Identify which cell holds the provided text, then report its [X, Y] central coordinate. 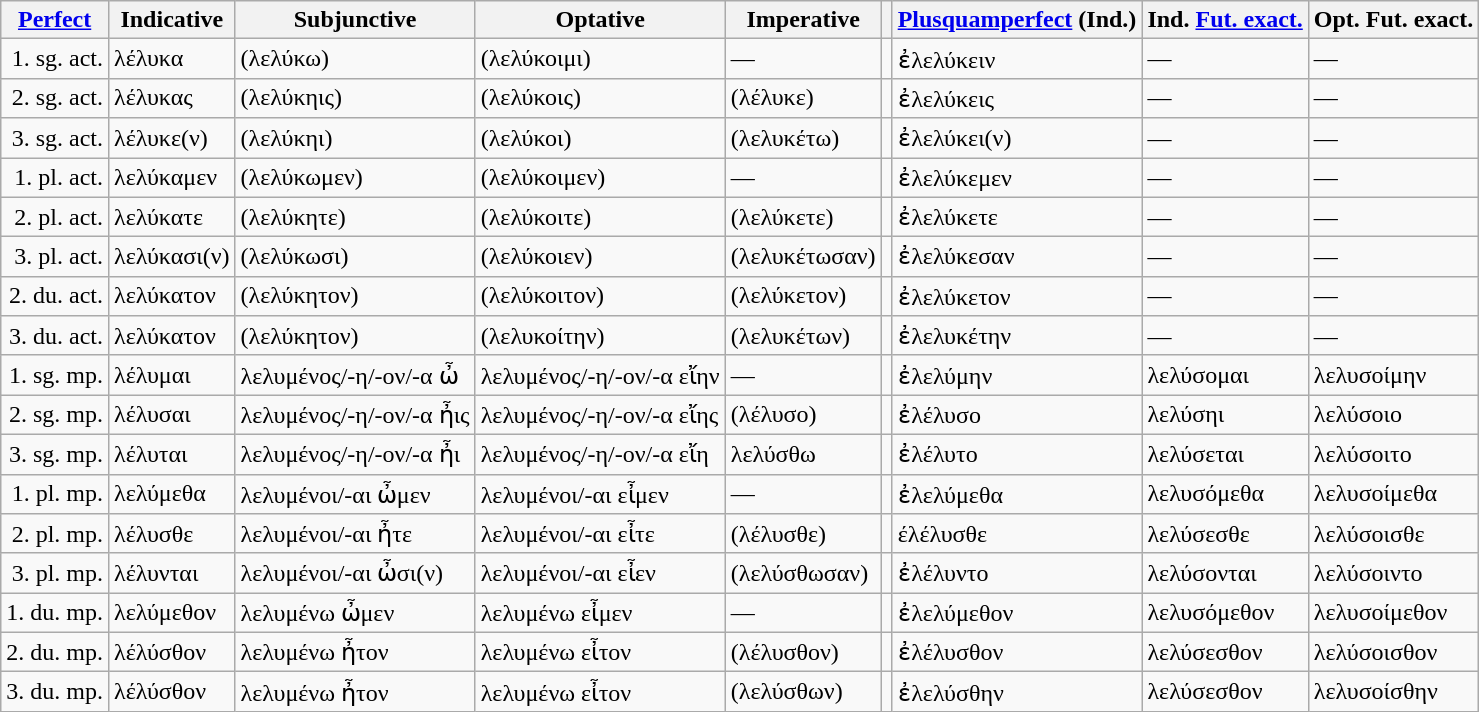
2. sg. act. [55, 98]
3. du. mp. [55, 692]
ἐλελύκετε [1017, 217]
λελύμεθα [172, 494]
λελυμένος/-η/-ον/-α εἴην [600, 375]
λελύσεσθε [1225, 534]
(λελύκοι) [600, 138]
(λελυκέτωσαν) [803, 257]
3. pl. act. [55, 257]
λέλυται [172, 454]
3. du. act. [55, 336]
λελυμένος/-η/-ον/-α εἴης [600, 415]
(λελυκέτων) [803, 336]
(λέλυκε) [803, 98]
λέλυσθε [172, 534]
λελυσοίσθην [1393, 692]
(λέλυσθε) [803, 534]
(λελύκητε) [355, 217]
λελυμένοι/-αι εἶμεν [600, 494]
2. du. act. [55, 296]
έλέλυσθε [1017, 534]
λελυσόμεθα [1225, 494]
λέλυκα [172, 59]
3. pl. mp. [55, 573]
λελύσοισθε [1393, 534]
λελύσοισθον [1393, 652]
2. du. mp. [55, 652]
λελυσοίμεθον [1393, 613]
λελύσηι [1225, 415]
ἐλελύκει(ν) [1017, 138]
3. sg. act. [55, 138]
2. pl. act. [55, 217]
2. sg. mp. [55, 415]
λελυσόμεθον [1225, 613]
λελύσοιο [1393, 415]
(λελύκωσι) [355, 257]
λελύσθω [803, 454]
λέλυκε(ν) [172, 138]
(λελυκοίτην) [600, 336]
(λελύκοιτον) [600, 296]
λέλυκας [172, 98]
λελύκαμεν [172, 178]
(λελύκωμεν) [355, 178]
λέλυσαι [172, 415]
(λελύσθων) [803, 692]
λέλυμαι [172, 375]
ἐλελύκετον [1017, 296]
(λελύκετον) [803, 296]
ἐλελύμεθα [1017, 494]
Opt. Fut. exact. [1393, 20]
1. sg. mp. [55, 375]
(λελύκοιμεν) [600, 178]
λελυμένοι/-αι ὦμεν [355, 494]
(λελύκετε) [803, 217]
ἐλελύμην [1017, 375]
λελυμένοι/-αι ἦτε [355, 534]
3. sg. mp. [55, 454]
2. pl. mp. [55, 534]
ἐλέλυσθον [1017, 652]
Indicative [172, 20]
λελυμένοι/-αι ὦσι(ν) [355, 573]
1. pl. act. [55, 178]
(λελύκω) [355, 59]
λέλυνται [172, 573]
1. du. mp. [55, 613]
λελύσοιτο [1393, 454]
λελυμένος/-η/-ον/-α ἦι [355, 454]
ἐλελύκεσαν [1017, 257]
λελυμένος/-η/-ον/-α ἦις [355, 415]
ἐλελύκεμεν [1017, 178]
λελυμένοι/-αι εἶεν [600, 573]
(λελύσθωσαν) [803, 573]
Perfect [55, 20]
λελύμεθον [172, 613]
λελύσοιντο [1393, 573]
ἐλελύσθην [1017, 692]
ἐλελυκέτην [1017, 336]
λελυμένω ὦμεν [355, 613]
λελύσονται [1225, 573]
Imperative [803, 20]
1. sg. act. [55, 59]
(λελύκοιεν) [600, 257]
(λελύκοιτε) [600, 217]
λελυμένω εἶμεν [600, 613]
ἐλελύκεις [1017, 98]
λελύσομαι [1225, 375]
ἐλελύκειν [1017, 59]
ἐλελύμεθον [1017, 613]
(λελύκοιμι) [600, 59]
λελύσεται [1225, 454]
λελυσοίμην [1393, 375]
Ind. Fut. exact. [1225, 20]
Plusquamperfect (Ind.) [1017, 20]
λελυμένος/-η/-ον/-α ὦ [355, 375]
(λελύκηι) [355, 138]
(λελύκοις) [600, 98]
ἐλέλυτο [1017, 454]
λελυμένος/-η/-ον/-α εἴη [600, 454]
ἐλέλυντο [1017, 573]
Subjunctive [355, 20]
λελυσοίμεθα [1393, 494]
ἐλέλυσο [1017, 415]
(λέλυσο) [803, 415]
(λελυκέτω) [803, 138]
(λέλυσθον) [803, 652]
λελυμένοι/-αι εἶτε [600, 534]
Optative [600, 20]
λελύκατε [172, 217]
(λελύκηις) [355, 98]
λελύκασι(ν) [172, 257]
1. pl. mp. [55, 494]
